Return [X, Y] of the center of cell containing provided text 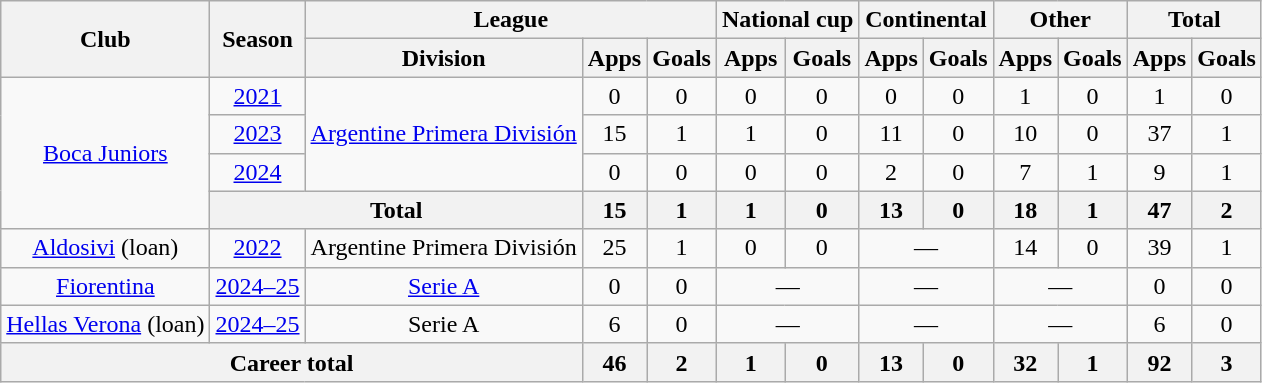
Other [1060, 20]
14 [1025, 248]
10 [1025, 134]
3 [1227, 362]
Career total [292, 362]
11 [891, 134]
37 [1159, 134]
Boca Juniors [106, 153]
32 [1025, 362]
2021 [258, 96]
47 [1159, 210]
Continental [926, 20]
2024 [258, 172]
National cup [787, 20]
18 [1025, 210]
League [510, 20]
Aldosivi (loan) [106, 248]
Division [444, 58]
39 [1159, 248]
Fiorentina [106, 286]
Hellas Verona (loan) [106, 324]
2023 [258, 134]
92 [1159, 362]
Season [258, 39]
9 [1159, 172]
7 [1025, 172]
Club [106, 39]
2022 [258, 248]
25 [614, 248]
46 [614, 362]
